Identify which cell holds the provided text, then report its [X, Y] central coordinate. 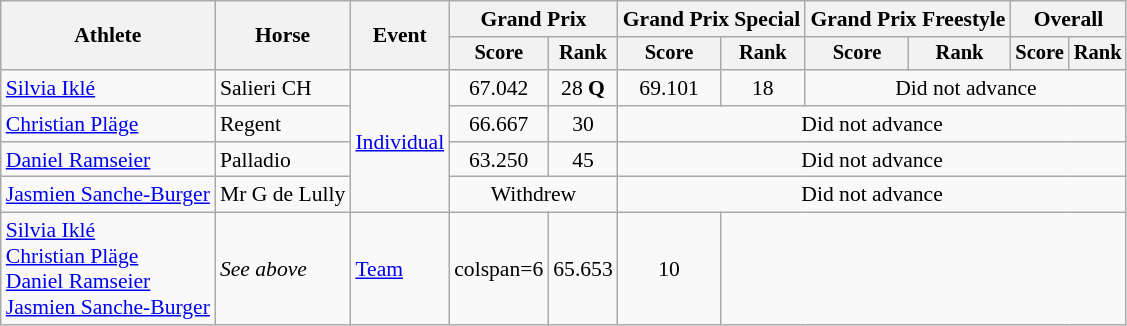
Regent [282, 124]
Grand Prix Freestyle [908, 19]
Grand Prix [534, 19]
65.653 [582, 269]
Overall [1069, 19]
Daniel Ramseier [108, 160]
Palladio [282, 160]
63.250 [498, 160]
Athlete [108, 36]
Silvia IkléChristian PlägeDaniel RamseierJasmien Sanche-Burger [108, 269]
45 [582, 160]
30 [582, 124]
Team [400, 269]
Mr G de Lully [282, 195]
28 Q [582, 88]
10 [670, 269]
See above [282, 269]
Silvia Iklé [108, 88]
Jasmien Sanche-Burger [108, 195]
67.042 [498, 88]
Horse [282, 36]
Withdrew [534, 195]
18 [762, 88]
Individual [400, 141]
Salieri CH [282, 88]
69.101 [670, 88]
Christian Pläge [108, 124]
colspan=6 [498, 269]
Grand Prix Special [712, 19]
Event [400, 36]
66.667 [498, 124]
